Output the (x, y) coordinate of the center of the cell containing the given text.  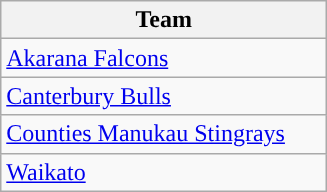
Waikato (164, 172)
Counties Manukau Stingrays (164, 134)
Canterbury Bulls (164, 96)
Team (164, 20)
Akarana Falcons (164, 58)
